From the cell containing the given text, extract its center point as (x, y) coordinate. 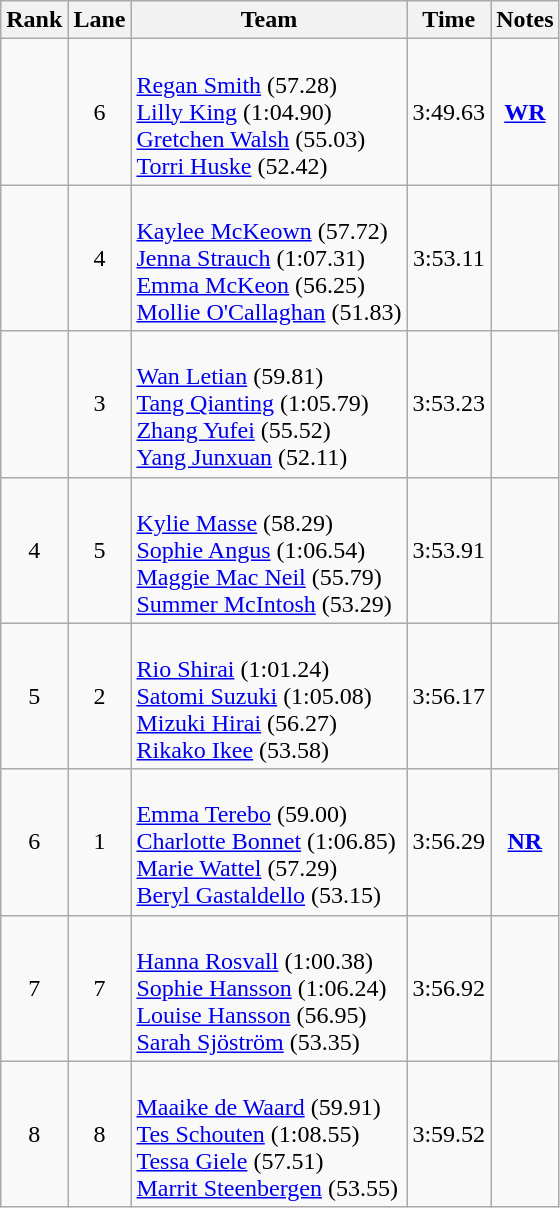
3 (100, 404)
NR (525, 842)
Notes (525, 20)
3:56.29 (449, 842)
Kaylee McKeown (57.72)Jenna Strauch (1:07.31)Emma McKeon (56.25)Mollie O'Callaghan (51.83) (269, 258)
3:59.52 (449, 1134)
Emma Terebo (59.00)Charlotte Bonnet (1:06.85)Marie Wattel (57.29)Beryl Gastaldello (53.15) (269, 842)
WR (525, 112)
Maaike de Waard (59.91)Tes Schouten (1:08.55)Tessa Giele (57.51)Marrit Steenbergen (53.55) (269, 1134)
3:49.63 (449, 112)
3:53.91 (449, 550)
Kylie Masse (58.29)Sophie Angus (1:06.54)Maggie Mac Neil (55.79)Summer McIntosh (53.29) (269, 550)
Wan Letian (59.81)Tang Qianting (1:05.79)Zhang Yufei (55.52)Yang Junxuan (52.11) (269, 404)
Lane (100, 20)
Rank (34, 20)
2 (100, 696)
3:56.92 (449, 988)
Rio Shirai (1:01.24)Satomi Suzuki (1:05.08)Mizuki Hirai (56.27)Rikako Ikee (53.58) (269, 696)
3:53.11 (449, 258)
Time (449, 20)
3:53.23 (449, 404)
Hanna Rosvall (1:00.38)Sophie Hansson (1:06.24)Louise Hansson (56.95)Sarah Sjöström (53.35) (269, 988)
3:56.17 (449, 696)
Regan Smith (57.28) Lilly King (1:04.90)Gretchen Walsh (55.03)Torri Huske (52.42) (269, 112)
1 (100, 842)
Team (269, 20)
